Find where the given text appears and provide that cell's center as [x, y] coordinate. 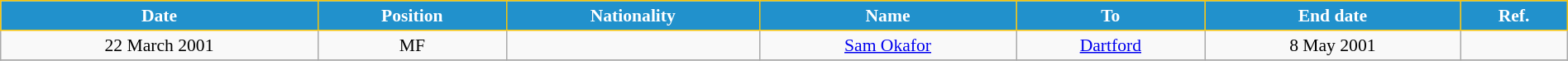
Position [412, 16]
To [1111, 16]
Nationality [633, 16]
Sam Okafor [888, 45]
Ref. [1513, 16]
Name [888, 16]
MF [412, 45]
Date [159, 16]
Dartford [1111, 45]
End date [1333, 16]
8 May 2001 [1333, 45]
22 March 2001 [159, 45]
